Return (x, y) of the center of cell containing provided text 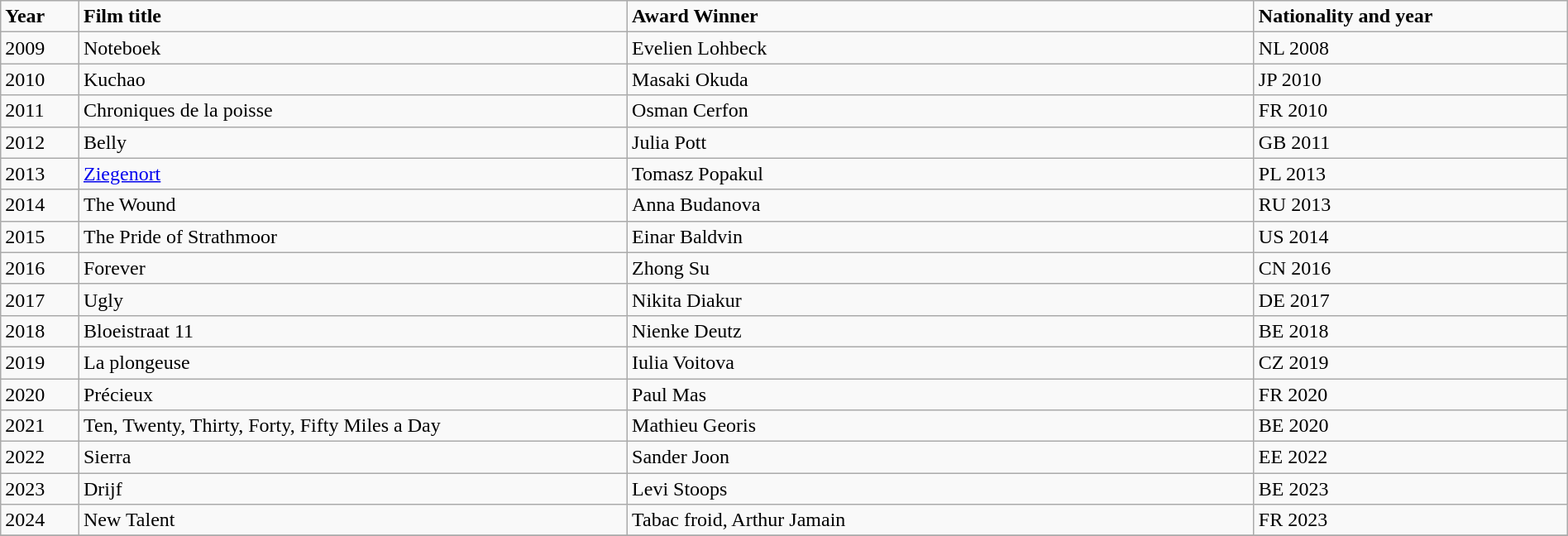
The Wound (352, 205)
2018 (40, 331)
Tabac froid, Arthur Jamain (941, 520)
2020 (40, 395)
FR 2010 (1411, 111)
Ugly (352, 299)
2024 (40, 520)
Drijf (352, 489)
Film title (352, 17)
2012 (40, 142)
Nikita Diakur (941, 299)
GB 2011 (1411, 142)
2017 (40, 299)
2010 (40, 79)
US 2014 (1411, 237)
Osman Cerfon (941, 111)
BE 2018 (1411, 331)
Précieux (352, 395)
Levi Stoops (941, 489)
Bloeistraat 11 (352, 331)
Tomasz Popakul (941, 174)
BE 2020 (1411, 426)
2015 (40, 237)
2016 (40, 268)
Sander Joon (941, 457)
Paul Mas (941, 395)
2023 (40, 489)
DE 2017 (1411, 299)
2009 (40, 48)
Iulia Voitova (941, 362)
Julia Pott (941, 142)
Kuchao (352, 79)
Award Winner (941, 17)
Masaki Okuda (941, 79)
2022 (40, 457)
Belly (352, 142)
Chroniques de la poisse (352, 111)
New Talent (352, 520)
JP 2010 (1411, 79)
Nationality and year (1411, 17)
2011 (40, 111)
2019 (40, 362)
Einar Baldvin (941, 237)
RU 2013 (1411, 205)
The Pride of Strathmoor (352, 237)
2021 (40, 426)
FR 2023 (1411, 520)
Mathieu Georis (941, 426)
Ziegenort (352, 174)
La plongeuse (352, 362)
Zhong Su (941, 268)
Forever (352, 268)
Ten, Twenty, Thirty, Forty, Fifty Miles a Day (352, 426)
CN 2016 (1411, 268)
Sierra (352, 457)
PL 2013 (1411, 174)
CZ 2019 (1411, 362)
Anna Budanova (941, 205)
2014 (40, 205)
2013 (40, 174)
Noteboek (352, 48)
NL 2008 (1411, 48)
BE 2023 (1411, 489)
Nienke Deutz (941, 331)
FR 2020 (1411, 395)
EE 2022 (1411, 457)
Evelien Lohbeck (941, 48)
Year (40, 17)
